For the text-containing cell, return its midpoint in (X, Y) coordinate format. 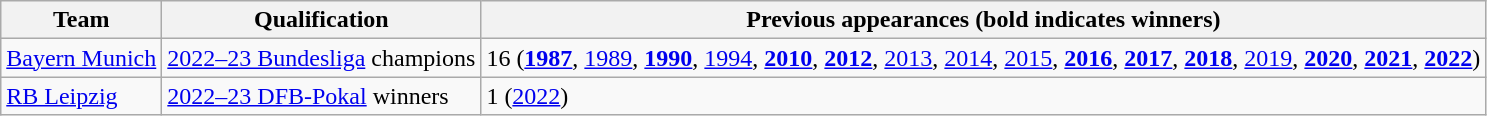
RB Leipzig (82, 96)
16 (1987, 1989, 1990, 1994, 2010, 2012, 2013, 2014, 2015, 2016, 2017, 2018, 2019, 2020, 2021, 2022) (984, 58)
Qualification (322, 20)
Bayern Munich (82, 58)
2022–23 DFB-Pokal winners (322, 96)
Team (82, 20)
1 (2022) (984, 96)
2022–23 Bundesliga champions (322, 58)
Previous appearances (bold indicates winners) (984, 20)
